Provide the [X, Y] coordinate of the cell's center where the given text is located.  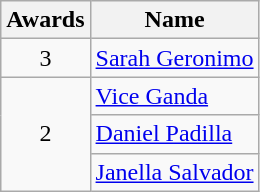
3 [46, 58]
Sarah Geronimo [174, 58]
Daniel Padilla [174, 134]
Name [174, 20]
Awards [46, 20]
Vice Ganda [174, 96]
2 [46, 134]
Janella Salvador [174, 172]
